Provide the (X, Y) coordinate of the cell's center where the given text is located.  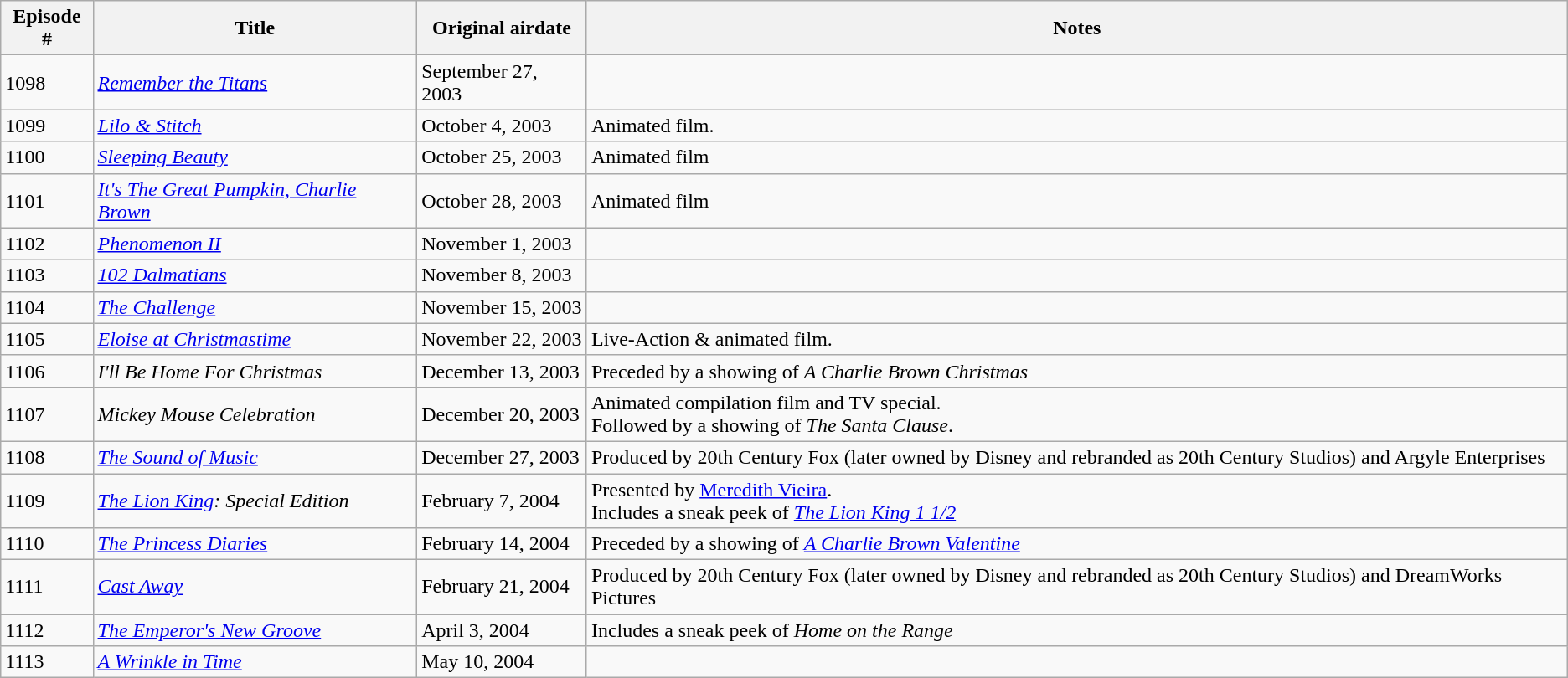
Live-Action & animated film. (1077, 339)
1105 (47, 339)
The Emperor's New Groove (255, 630)
1109 (47, 501)
May 10, 2004 (503, 662)
1112 (47, 630)
1102 (47, 244)
November 1, 2003 (503, 244)
It's The Great Pumpkin, Charlie Brown (255, 201)
1104 (47, 307)
1113 (47, 662)
Preceded by a showing of A Charlie Brown Christmas (1077, 371)
Eloise at Christmastime (255, 339)
Episode # (47, 28)
December 20, 2003 (503, 413)
1110 (47, 544)
December 27, 2003 (503, 457)
1103 (47, 275)
October 4, 2003 (503, 126)
Original airdate (503, 28)
Sleeping Beauty (255, 157)
February 14, 2004 (503, 544)
I'll Be Home For Christmas (255, 371)
December 13, 2003 (503, 371)
1099 (47, 126)
The Challenge (255, 307)
Title (255, 28)
February 21, 2004 (503, 588)
November 15, 2003 (503, 307)
Preceded by a showing of A Charlie Brown Valentine (1077, 544)
February 7, 2004 (503, 501)
Produced by 20th Century Fox (later owned by Disney and rebranded as 20th Century Studios) and DreamWorks Pictures (1077, 588)
Produced by 20th Century Fox (later owned by Disney and rebranded as 20th Century Studios) and Argyle Enterprises (1077, 457)
Notes (1077, 28)
Animated compilation film and TV special.Followed by a showing of The Santa Clause. (1077, 413)
October 25, 2003 (503, 157)
April 3, 2004 (503, 630)
Includes a sneak peek of Home on the Range (1077, 630)
Remember the Titans (255, 82)
Mickey Mouse Celebration (255, 413)
The Lion King: Special Edition (255, 501)
Presented by Meredith Vieira.Includes a sneak peek of The Lion King 1 1/2 (1077, 501)
1111 (47, 588)
November 22, 2003 (503, 339)
1106 (47, 371)
Cast Away (255, 588)
September 27, 2003 (503, 82)
1108 (47, 457)
The Princess Diaries (255, 544)
1100 (47, 157)
1098 (47, 82)
November 8, 2003 (503, 275)
October 28, 2003 (503, 201)
102 Dalmatians (255, 275)
1101 (47, 201)
Lilo & Stitch (255, 126)
The Sound of Music (255, 457)
A Wrinkle in Time (255, 662)
Phenomenon II (255, 244)
Animated film. (1077, 126)
1107 (47, 413)
